Identify which cell holds the provided text, then report its [X, Y] central coordinate. 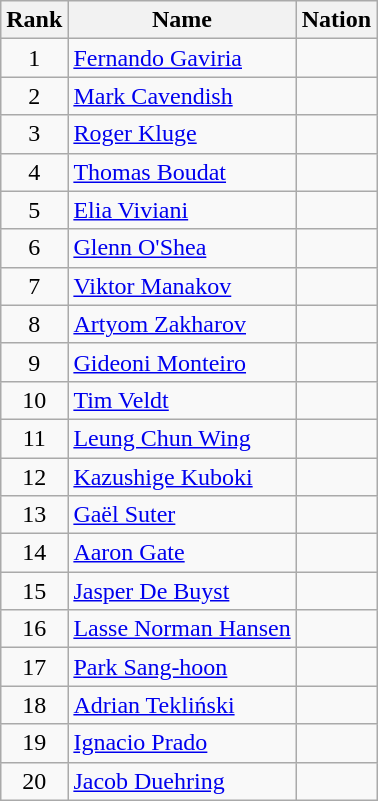
Gaël Suter [182, 515]
Fernando Gaviria [182, 58]
Roger Kluge [182, 134]
Adrian Tekliński [182, 705]
Aaron Gate [182, 553]
Thomas Boudat [182, 172]
1 [34, 58]
Rank [34, 20]
13 [34, 515]
20 [34, 781]
Leung Chun Wing [182, 438]
Gideoni Monteiro [182, 362]
Mark Cavendish [182, 96]
4 [34, 172]
Viktor Manakov [182, 286]
Ignacio Prado [182, 743]
12 [34, 477]
Name [182, 20]
Jacob Duehring [182, 781]
Elia Viviani [182, 210]
7 [34, 286]
Nation [336, 20]
Tim Veldt [182, 400]
15 [34, 591]
Artyom Zakharov [182, 324]
11 [34, 438]
6 [34, 248]
9 [34, 362]
Glenn O'Shea [182, 248]
Kazushige Kuboki [182, 477]
5 [34, 210]
10 [34, 400]
14 [34, 553]
8 [34, 324]
Jasper De Buyst [182, 591]
Lasse Norman Hansen [182, 629]
2 [34, 96]
19 [34, 743]
Park Sang-hoon [182, 667]
16 [34, 629]
17 [34, 667]
18 [34, 705]
3 [34, 134]
